Extract the (X, Y) coordinate from the center of the cell holding the provided text.  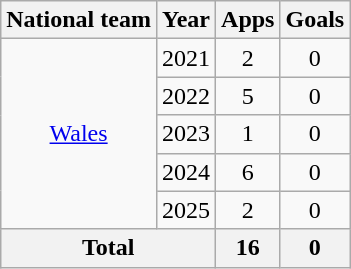
National team (79, 20)
2023 (186, 134)
1 (248, 134)
Total (108, 248)
Wales (79, 134)
2025 (186, 210)
16 (248, 248)
Apps (248, 20)
Goals (315, 20)
2022 (186, 96)
6 (248, 172)
2024 (186, 172)
5 (248, 96)
2021 (186, 58)
Year (186, 20)
